Detect which cell encompasses the target text, then output its (x, y) center coordinate. 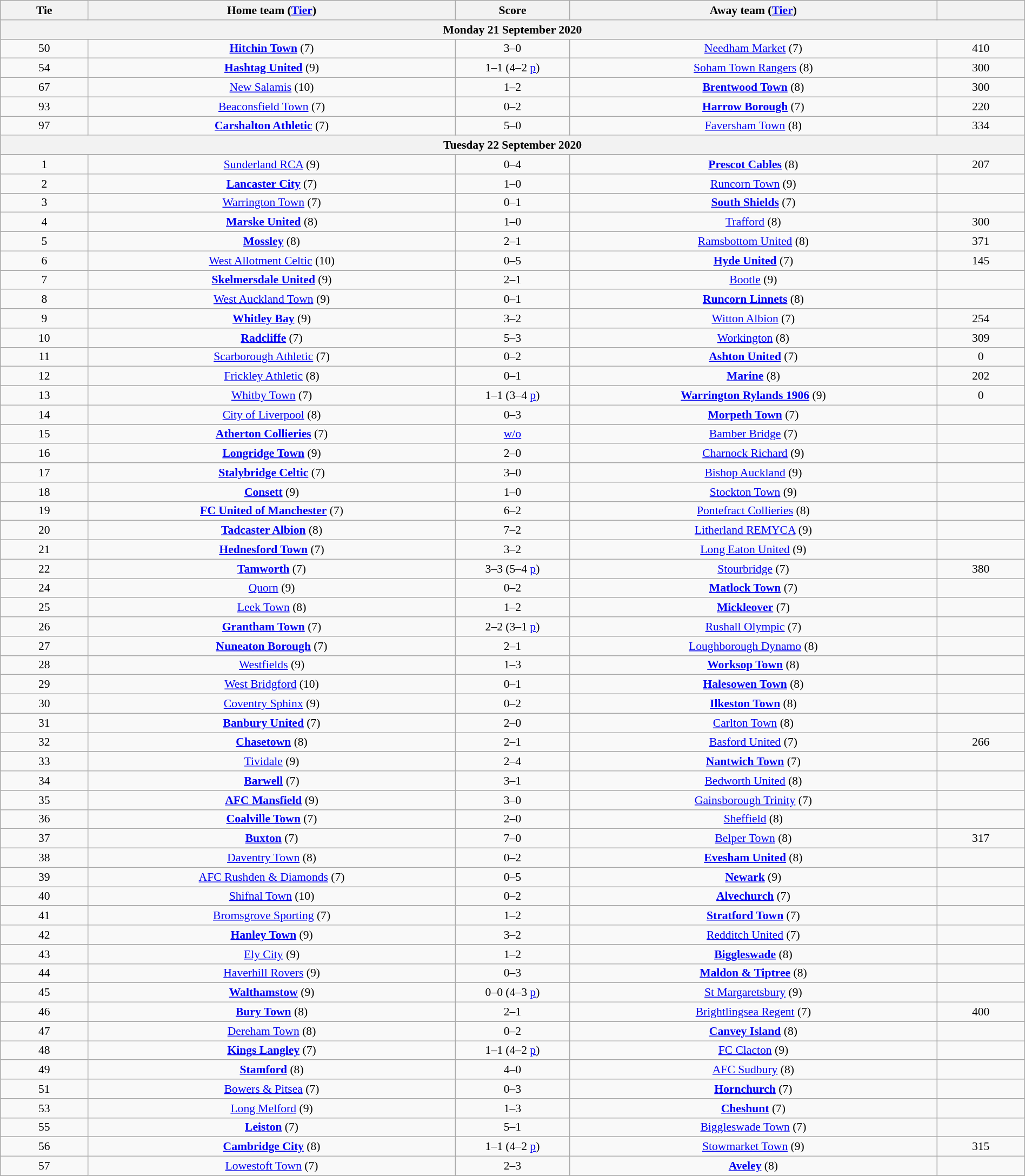
334 (981, 126)
12 (44, 376)
0–0 (4–3 p) (512, 993)
Brentwood Town (8) (754, 88)
Gainsborough Trinity (7) (754, 800)
Dereham Town (8) (271, 1031)
Haverhill Rovers (9) (271, 973)
2 (44, 184)
266 (981, 742)
21 (44, 550)
Bootle (9) (754, 280)
Loughborough Dynamo (8) (754, 646)
Tadcaster Albion (8) (271, 530)
Daventry Town (8) (271, 858)
Lowestoft Town (7) (271, 1166)
202 (981, 376)
w/o (512, 434)
8 (44, 300)
26 (44, 627)
Hashtag United (9) (271, 68)
1 (44, 164)
56 (44, 1147)
Biggleswade Town (7) (754, 1127)
19 (44, 511)
Bromsgrove Sporting (7) (271, 916)
Kings Langley (7) (271, 1051)
Consett (9) (271, 492)
Atherton Collieries (7) (271, 434)
Trafford (8) (754, 222)
Halesowen Town (8) (754, 685)
45 (44, 993)
145 (981, 261)
30 (44, 704)
Belper Town (8) (754, 839)
13 (44, 396)
41 (44, 916)
34 (44, 781)
Runcorn Linnets (8) (754, 300)
317 (981, 839)
Sunderland RCA (9) (271, 164)
Skelmersdale United (9) (271, 280)
Scarborough Athletic (7) (271, 357)
Ilkeston Town (8) (754, 704)
Quorn (9) (271, 588)
2–3 (512, 1166)
Evesham United (8) (754, 858)
Worksop Town (8) (754, 665)
7 (44, 280)
93 (44, 107)
Carshalton Athletic (7) (271, 126)
25 (44, 608)
1–1 (3–4 p) (512, 396)
City of Liverpool (8) (271, 415)
67 (44, 88)
Shifnal Town (10) (271, 896)
4–0 (512, 1070)
7–0 (512, 839)
32 (44, 742)
Stourbridge (7) (754, 569)
Whitby Town (7) (271, 396)
West Bridgford (10) (271, 685)
6 (44, 261)
Mickleover (7) (754, 608)
15 (44, 434)
Tamworth (7) (271, 569)
Runcorn Town (9) (754, 184)
Warrington Rylands 1906 (9) (754, 396)
Bowers & Pitsea (7) (271, 1089)
254 (981, 318)
Leek Town (8) (271, 608)
20 (44, 530)
Tie (44, 10)
42 (44, 935)
Alvechurch (7) (754, 896)
AFC Sudbury (8) (754, 1070)
Walthamstow (9) (271, 993)
40 (44, 896)
Bury Town (8) (271, 1012)
Stowmarket Town (9) (754, 1147)
51 (44, 1089)
207 (981, 164)
Hitchin Town (7) (271, 49)
14 (44, 415)
New Salamis (10) (271, 88)
3–3 (5–4 p) (512, 569)
Canvey Island (8) (754, 1031)
Monday 21 September 2020 (512, 30)
9 (44, 318)
Harrow Borough (7) (754, 107)
50 (44, 49)
315 (981, 1147)
47 (44, 1031)
22 (44, 569)
400 (981, 1012)
38 (44, 858)
Brightlingsea Regent (7) (754, 1012)
Frickley Athletic (8) (271, 376)
3 (44, 203)
Home team (Tier) (271, 10)
Witton Albion (7) (754, 318)
Stockton Town (9) (754, 492)
Sheffield (8) (754, 819)
Score (512, 10)
AFC Mansfield (9) (271, 800)
Redditch United (7) (754, 935)
Radcliffe (7) (271, 338)
11 (44, 357)
Cheshunt (7) (754, 1108)
Leiston (7) (271, 1127)
St Margaretsbury (9) (754, 993)
Stratford Town (7) (754, 916)
Carlton Town (8) (754, 723)
Newark (9) (754, 877)
35 (44, 800)
97 (44, 126)
Charnock Richard (9) (754, 454)
Warrington Town (7) (271, 203)
Long Eaton United (9) (754, 550)
6–2 (512, 511)
Ashton United (7) (754, 357)
24 (44, 588)
33 (44, 762)
Hornchurch (7) (754, 1089)
55 (44, 1127)
Morpeth Town (7) (754, 415)
16 (44, 454)
44 (44, 973)
48 (44, 1051)
Biggleswade (8) (754, 954)
FC Clacton (9) (754, 1051)
37 (44, 839)
Tividale (9) (271, 762)
Westfields (9) (271, 665)
36 (44, 819)
2–4 (512, 762)
46 (44, 1012)
Nuneaton Borough (7) (271, 646)
Longridge Town (9) (271, 454)
Workington (8) (754, 338)
Ramsbottom United (8) (754, 242)
49 (44, 1070)
Basford United (7) (754, 742)
West Auckland Town (9) (271, 300)
Bamber Bridge (7) (754, 434)
Away team (Tier) (754, 10)
5–0 (512, 126)
Coventry Sphinx (9) (271, 704)
Hanley Town (9) (271, 935)
57 (44, 1166)
5–3 (512, 338)
Stamford (8) (271, 1070)
371 (981, 242)
Rushall Olympic (7) (754, 627)
Litherland REMYCA (9) (754, 530)
Ely City (9) (271, 954)
Long Melford (9) (271, 1108)
Faversham Town (8) (754, 126)
AFC Rushden & Diamonds (7) (271, 877)
South Shields (7) (754, 203)
2–2 (3–1 p) (512, 627)
Hednesford Town (7) (271, 550)
29 (44, 685)
Marske United (8) (271, 222)
Lancaster City (7) (271, 184)
Nantwich Town (7) (754, 762)
5 (44, 242)
39 (44, 877)
18 (44, 492)
FC United of Manchester (7) (271, 511)
10 (44, 338)
5–1 (512, 1127)
31 (44, 723)
Soham Town Rangers (8) (754, 68)
309 (981, 338)
Beaconsfield Town (7) (271, 107)
Tuesday 22 September 2020 (512, 145)
28 (44, 665)
Needham Market (7) (754, 49)
Buxton (7) (271, 839)
Bishop Auckland (9) (754, 473)
Whitley Bay (9) (271, 318)
4 (44, 222)
Banbury United (7) (271, 723)
17 (44, 473)
27 (44, 646)
Hyde United (7) (754, 261)
220 (981, 107)
Chasetown (8) (271, 742)
Grantham Town (7) (271, 627)
Cambridge City (8) (271, 1147)
Barwell (7) (271, 781)
West Allotment Celtic (10) (271, 261)
3–1 (512, 781)
Mossley (8) (271, 242)
Maldon & Tiptree (8) (754, 973)
54 (44, 68)
Marine (8) (754, 376)
Bedworth United (8) (754, 781)
7–2 (512, 530)
Matlock Town (7) (754, 588)
380 (981, 569)
Prescot Cables (8) (754, 164)
53 (44, 1108)
43 (44, 954)
Coalville Town (7) (271, 819)
Aveley (8) (754, 1166)
0–4 (512, 164)
Stalybridge Celtic (7) (271, 473)
Pontefract Collieries (8) (754, 511)
410 (981, 49)
